Locate the cell with the specified text and output its [X, Y] center coordinate. 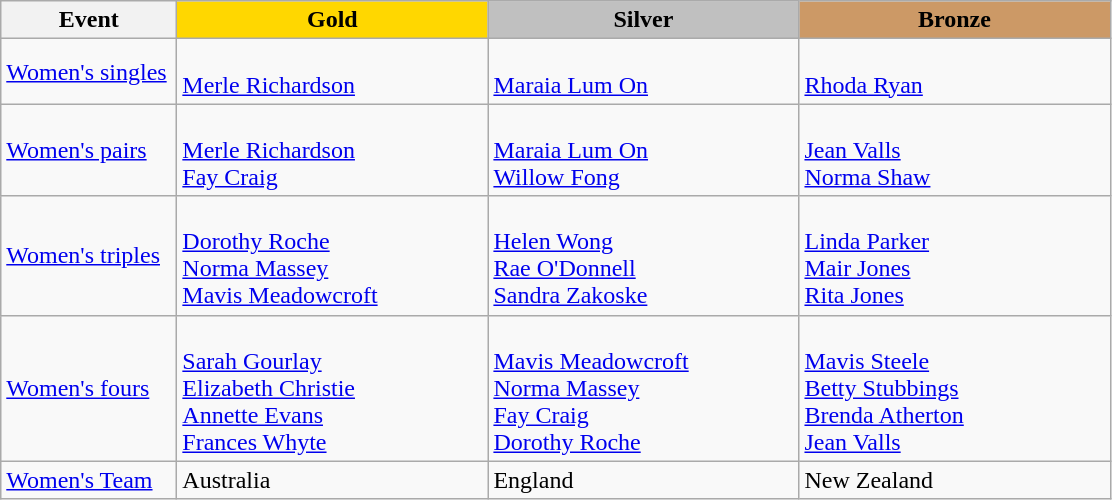
Women's Team [89, 480]
Gold [332, 20]
Women's fours [89, 388]
Mavis Meadowcroft Norma Massey Fay Craig Dorothy Roche [644, 388]
New Zealand [954, 480]
Women's triples [89, 256]
Event [89, 20]
Australia [332, 480]
Linda Parker Mair Jones Rita Jones [954, 256]
Silver [644, 20]
Helen Wong Rae O'Donnell Sandra Zakoske [644, 256]
England [644, 480]
Mavis Steele Betty Stubbings Brenda Atherton Jean Valls [954, 388]
Dorothy Roche Norma Massey Mavis Meadowcroft [332, 256]
Sarah Gourlay Elizabeth Christie Annette Evans Frances Whyte [332, 388]
Merle Richardson Fay Craig [332, 150]
Rhoda Ryan [954, 72]
Women's singles [89, 72]
Jean Valls Norma Shaw [954, 150]
Bronze [954, 20]
Merle Richardson [332, 72]
Maraia Lum On Willow Fong [644, 150]
Women's pairs [89, 150]
Maraia Lum On [644, 72]
